Output the [X, Y] coordinate of the center of the cell containing the given text.  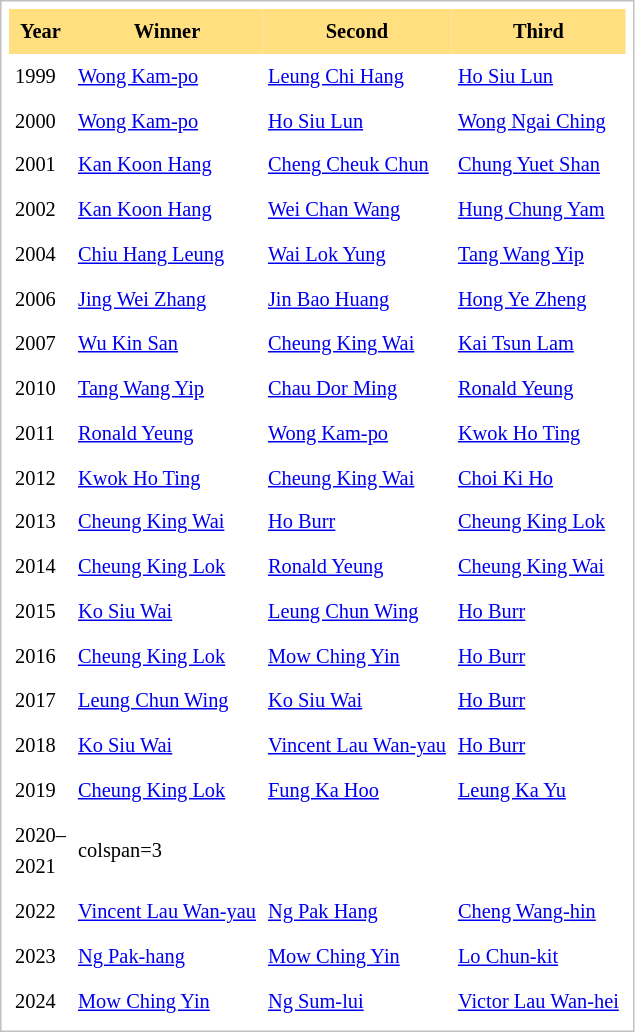
2019 [40, 790]
Jing Wei Zhang [167, 300]
Hong Ye Zheng [538, 300]
2012 [40, 478]
Wu Kin San [167, 344]
2022 [40, 912]
Chung Yuet Shan [538, 166]
Chau Dor Ming [357, 388]
2011 [40, 434]
2002 [40, 210]
Ng Sum-lui [357, 1002]
2010 [40, 388]
2024 [40, 1002]
2013 [40, 522]
2007 [40, 344]
Winner [167, 32]
Wei Chan Wang [357, 210]
Kai Tsun Lam [538, 344]
2006 [40, 300]
Third [538, 32]
1999 [40, 76]
Cheng Cheuk Chun [357, 166]
2020–2021 [40, 850]
colspan=3 [167, 850]
Ng Pak-hang [167, 956]
Chiu Hang Leung [167, 254]
2023 [40, 956]
Cheng Wang-hin [538, 912]
Wai Lok Yung [357, 254]
2001 [40, 166]
2018 [40, 746]
Leung Chi Hang [357, 76]
Lo Chun-kit [538, 956]
Jin Bao Huang [357, 300]
Victor Lau Wan-hei [538, 1002]
Fung Ka Hoo [357, 790]
Ng Pak Hang [357, 912]
2017 [40, 700]
Year [40, 32]
2016 [40, 656]
Leung Ka Yu [538, 790]
2015 [40, 612]
Wong Ngai Ching [538, 120]
2014 [40, 566]
Hung Chung Yam [538, 210]
2000 [40, 120]
Second [357, 32]
Choi Ki Ho [538, 478]
2004 [40, 254]
